From the cell containing the given text, extract its center point as [x, y] coordinate. 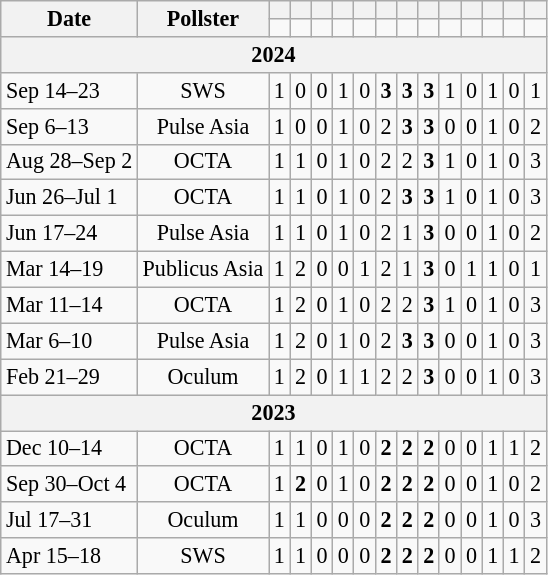
Dec 10–14 [70, 448]
Pollster [202, 18]
Sep 30–Oct 4 [70, 484]
2023 [274, 412]
2024 [274, 54]
Feb 21–29 [70, 377]
Sep 14–23 [70, 90]
Date [70, 18]
Mar 14–19 [70, 269]
Publicus Asia [202, 269]
Apr 15–18 [70, 556]
Mar 11–14 [70, 305]
Sep 6–13 [70, 126]
Jun 17–24 [70, 233]
Mar 6–10 [70, 341]
Aug 28–Sep 2 [70, 162]
Jul 17–31 [70, 520]
Jun 26–Jul 1 [70, 198]
